Find where the given text appears and provide that cell's center as (X, Y) coordinate. 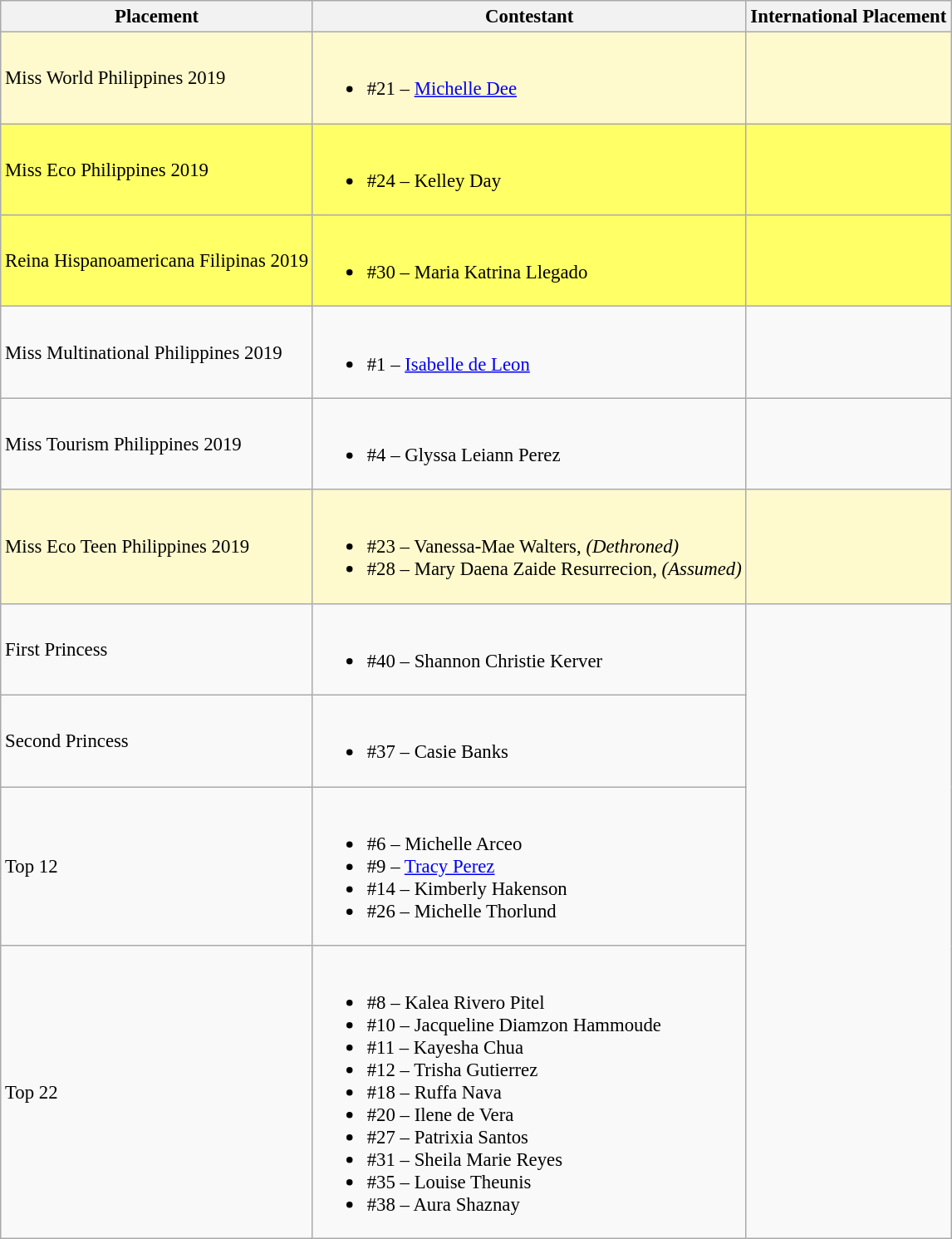
Placement (157, 17)
Top 12 (157, 866)
Miss Eco Philippines 2019 (157, 170)
International Placement (849, 17)
Miss Tourism Philippines 2019 (157, 444)
Reina Hispanoamericana Filipinas 2019 (157, 261)
Miss World Philippines 2019 (157, 78)
Top 22 (157, 1092)
First Princess (157, 649)
#30 – Maria Katrina Llegado (529, 261)
#1 – Isabelle de Leon (529, 352)
#4 – Glyssa Leiann Perez (529, 444)
#24 – Kelley Day (529, 170)
#21 – Michelle Dee (529, 78)
#6 – Michelle Arceo#9 – Tracy Perez#14 – Kimberly Hakenson#26 – Michelle Thorlund (529, 866)
Second Princess (157, 741)
Miss Multinational Philippines 2019 (157, 352)
#37 – Casie Banks (529, 741)
Miss Eco Teen Philippines 2019 (157, 547)
#23 – Vanessa-Mae Walters, (Dethroned)#28 – Mary Daena Zaide Resurrecion, (Assumed) (529, 547)
#40 – Shannon Christie Kerver (529, 649)
Contestant (529, 17)
